Provide the [x, y] coordinate of the cell's center where the given text is located.  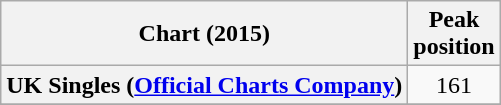
Peakposition [454, 34]
161 [454, 85]
UK Singles (Official Charts Company) [204, 85]
Chart (2015) [204, 34]
